Search for the cell housing the specified text and yield its [x, y] center coordinate. 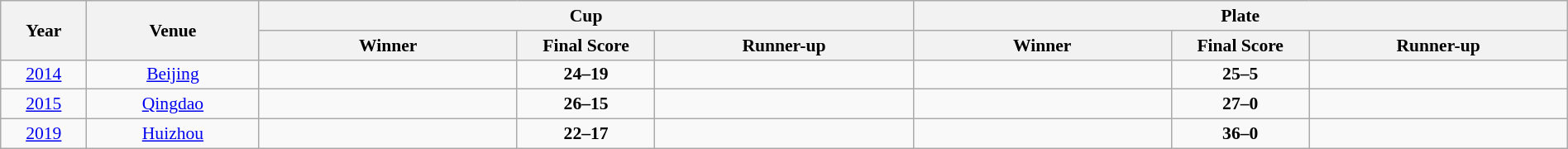
Huizhou [173, 134]
Venue [173, 30]
Year [44, 30]
22–17 [586, 134]
2019 [44, 134]
Beijing [173, 74]
Cup [586, 16]
24–19 [586, 74]
Plate [1241, 16]
26–15 [586, 104]
36–0 [1241, 134]
27–0 [1241, 104]
2015 [44, 104]
Qingdao [173, 104]
2014 [44, 74]
25–5 [1241, 74]
